Return [X, Y] of the center of cell containing provided text 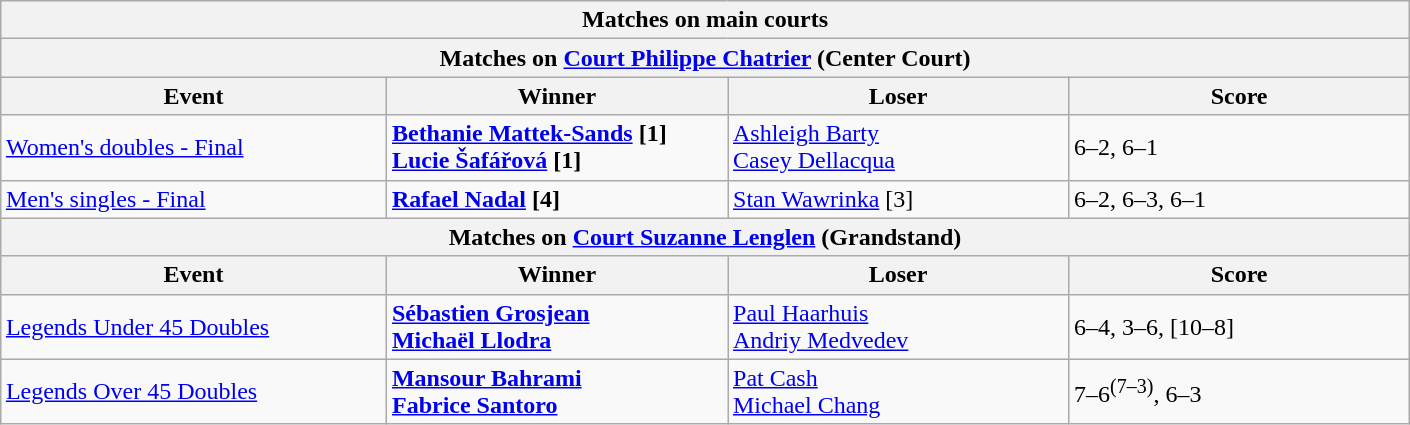
Matches on main courts [704, 20]
Sébastien Grosjean Michaël Llodra [556, 326]
Ashleigh Barty Casey Dellacqua [898, 148]
7–6(7–3), 6–3 [1240, 392]
Pat Cash Michael Chang [898, 392]
6–2, 6–1 [1240, 148]
Bethanie Mattek-Sands [1] Lucie Šafářová [1] [556, 148]
Matches on Court Philippe Chatrier (Center Court) [704, 58]
Stan Wawrinka [3] [898, 199]
Men's singles - Final [193, 199]
Paul Haarhuis Andriy Medvedev [898, 326]
Women's doubles - Final [193, 148]
Rafael Nadal [4] [556, 199]
6–2, 6–3, 6–1 [1240, 199]
Legends Over 45 Doubles [193, 392]
6–4, 3–6, [10–8] [1240, 326]
Mansour Bahrami Fabrice Santoro [556, 392]
Legends Under 45 Doubles [193, 326]
Matches on Court Suzanne Lenglen (Grandstand) [704, 237]
